Find where the given text appears and provide that cell's center as [x, y] coordinate. 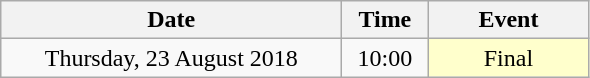
Thursday, 23 August 2018 [172, 58]
Event [508, 20]
Date [172, 20]
Time [385, 20]
10:00 [385, 58]
Final [508, 58]
